Pinpoint the cell where the given text exists, returning its (X, Y) midpoint coordinate. 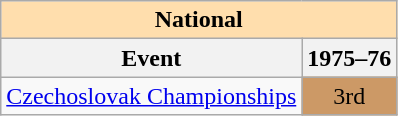
1975–76 (350, 58)
Event (152, 58)
Czechoslovak Championships (152, 96)
3rd (350, 96)
National (199, 20)
